Identify which cell holds the provided text, then report its (x, y) central coordinate. 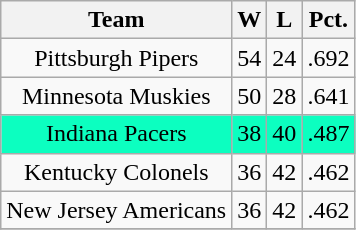
Kentucky Colonels (116, 172)
50 (250, 96)
Team (116, 20)
38 (250, 134)
28 (284, 96)
.641 (328, 96)
W (250, 20)
54 (250, 58)
.487 (328, 134)
.692 (328, 58)
40 (284, 134)
L (284, 20)
Minnesota Muskies (116, 96)
Indiana Pacers (116, 134)
Pittsburgh Pipers (116, 58)
New Jersey Americans (116, 210)
24 (284, 58)
Pct. (328, 20)
